Return the (x, y) coordinate for the center point of the cell that contains the specified text.  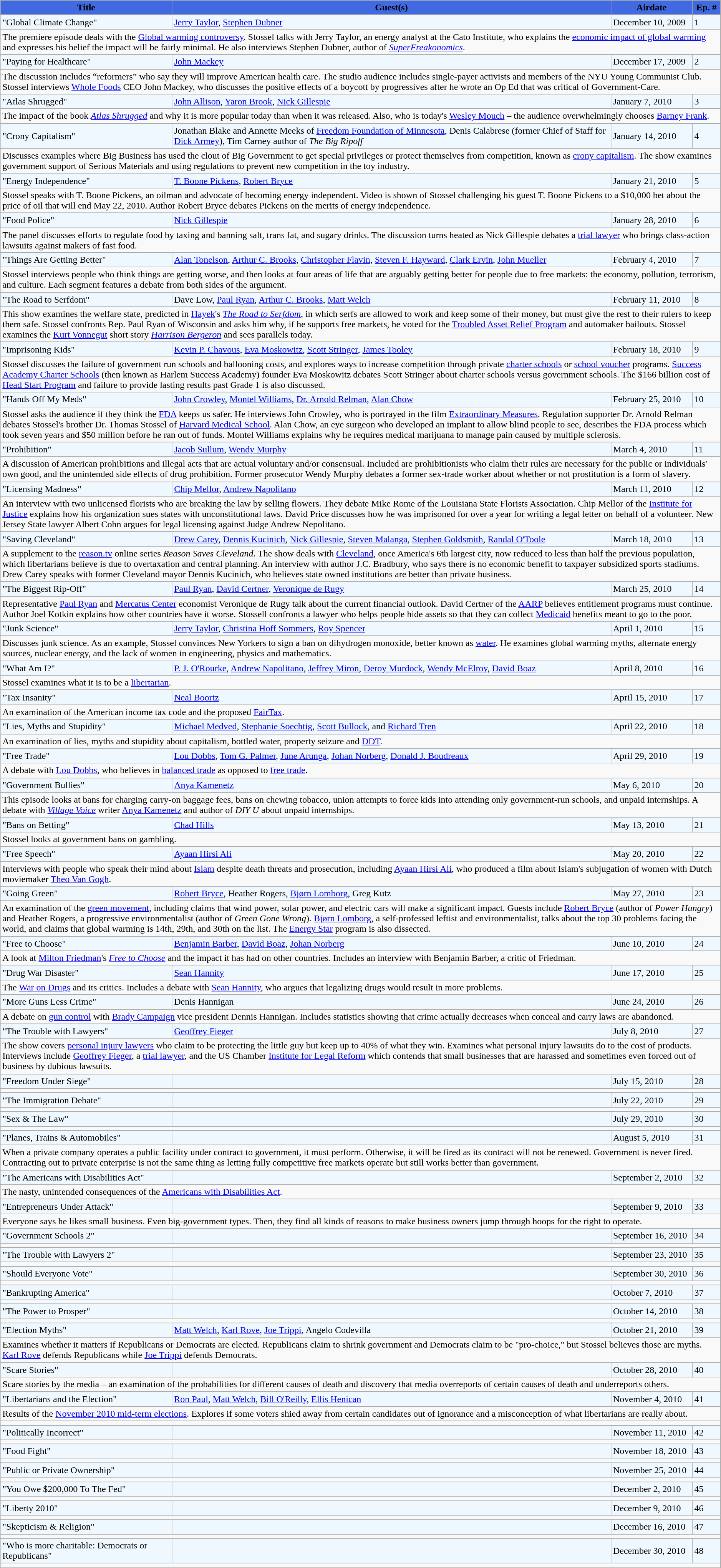
48 (706, 1551)
"Libertarians and the Election" (86, 1399)
"Tax Insanity" (86, 697)
23 (706, 894)
31 (706, 1138)
Paul Ryan, David Certner, Veronique de Rugy (392, 589)
"Saving Cleveland" (86, 539)
"Public or Private Ownership" (86, 1470)
"Election Myths" (86, 1330)
"Sex & The Law" (86, 1119)
Alan Tonelson, Arthur C. Brooks, Christopher Flavin, Steven F. Hayward, Clark Ervin, John Mueller (392, 260)
26 (706, 1002)
19 (706, 756)
43 (706, 1451)
An examination of lies, myths and stupidity about capitalism, bottled water, property seizure and DDT. (361, 741)
42 (706, 1432)
May 20, 2010 (651, 854)
Title (86, 8)
February 11, 2010 (651, 300)
Ayaan Hirsi Ali (392, 854)
"Licensing Madness" (86, 489)
September 2, 2010 (651, 1177)
24 (706, 944)
22 (706, 854)
Ep. # (706, 8)
Nick Gillespie (392, 220)
14 (706, 589)
P. J. O'Rourke, Andrew Napolitano, Jeffrey Miron, Deroy Murdock, Wendy McElroy, David Boaz (392, 668)
"Imprisoning Kids" (86, 349)
Benjamin Barber, David Boaz, Johan Norberg (392, 944)
Jacob Sullum, Wendy Murphy (392, 449)
"Food Police" (86, 220)
John Crowley, Montel Williams, Dr. Arnold Relman, Alan Chow (392, 399)
Stossel examines what it is to be a libertarian. (361, 683)
December 17, 2009 (651, 62)
April 1, 2010 (651, 629)
June 17, 2010 (651, 973)
September 30, 2010 (651, 1273)
October 21, 2010 (651, 1330)
11 (706, 449)
9 (706, 349)
May 6, 2010 (651, 785)
"Food Fight" (86, 1451)
36 (706, 1273)
"Government Schools 2" (86, 1236)
"Government Bullies" (86, 785)
"The Road to Serfdom" (86, 300)
July 8, 2010 (651, 1031)
"Energy Independence" (86, 180)
April 22, 2010 (651, 727)
Jerry Taylor, Stephen Dubner (392, 22)
September 9, 2010 (651, 1207)
"The Americans with Disabilities Act" (86, 1177)
"The Biggest Rip-Off" (86, 589)
Anya Kamenetz (392, 785)
16 (706, 668)
Stossel looks at government bans on gambling. (361, 839)
Ron Paul, Matt Welch, Bill O'Reilly, Ellis Henican (392, 1399)
July 15, 2010 (651, 1081)
June 10, 2010 (651, 944)
4 (706, 136)
"Who is more charitable: Democrats or Republicans" (86, 1551)
10 (706, 399)
A debate with Lou Dobbs, who believes in balanced trade as opposed to free trade. (361, 770)
October 14, 2010 (651, 1311)
"Crony Capitalism" (86, 136)
15 (706, 629)
"Paying for Healthcare" (86, 62)
32 (706, 1177)
"Lies, Myths and Stupidity" (86, 727)
"Bankrupting America" (86, 1292)
Robert Bryce, Heather Rogers, Bjørn Lomborg, Greg Kutz (392, 894)
November 18, 2010 (651, 1451)
November 11, 2010 (651, 1432)
January 14, 2010 (651, 136)
October 7, 2010 (651, 1292)
"Going Green" (86, 894)
18 (706, 727)
30 (706, 1119)
Lou Dobbs, Tom G. Palmer, June Arunga, Johan Norberg, Donald J. Boudreaux (392, 756)
"Prohibition" (86, 449)
John Mackey (392, 62)
Chip Mellor, Andrew Napolitano (392, 489)
"You Owe $200,000 To The Fed" (86, 1489)
"The Power to Prosper" (86, 1311)
January 21, 2010 (651, 180)
September 23, 2010 (651, 1255)
47 (706, 1527)
"Free Trade" (86, 756)
Sean Hannity (392, 973)
January 28, 2010 (651, 220)
"Freedom Under Siege" (86, 1081)
Jerry Taylor, Christina Hoff Sommers, Roy Spencer (392, 629)
"Things Are Getting Better" (86, 260)
"Liberty 2010" (86, 1508)
Kevin P. Chavous, Eva Moskowitz, Scott Stringer, James Tooley (392, 349)
"Planes, Trains & Automobiles" (86, 1138)
September 16, 2010 (651, 1236)
December 10, 2009 (651, 22)
"Entrepreneurs Under Attack" (86, 1207)
35 (706, 1255)
December 30, 2010 (651, 1551)
17 (706, 697)
6 (706, 220)
May 13, 2010 (651, 825)
"Free Speech" (86, 854)
"More Guns Less Crime" (86, 1002)
August 5, 2010 (651, 1138)
3 (706, 101)
Neal Boortz (392, 697)
44 (706, 1470)
March 4, 2010 (651, 449)
20 (706, 785)
"The Immigration Debate" (86, 1100)
46 (706, 1508)
1 (706, 22)
The nasty, unintended consequences of the Americans with Disabilities Act. (361, 1192)
November 25, 2010 (651, 1470)
"The Trouble with Lawyers 2" (86, 1255)
Michael Medved, Stephanie Soechtig, Scott Bullock, and Richard Tren (392, 727)
28 (706, 1081)
John Allison, Yaron Brook, Nick Gillespie (392, 101)
"Skepticism & Religion" (86, 1527)
"Global Climate Change" (86, 22)
7 (706, 260)
July 29, 2010 (651, 1119)
April 8, 2010 (651, 668)
"Should Everyone Vote" (86, 1273)
"Bans on Betting" (86, 825)
29 (706, 1100)
December 2, 2010 (651, 1489)
39 (706, 1330)
Guest(s) (392, 8)
March 11, 2010 (651, 489)
"What Am I?" (86, 668)
2 (706, 62)
"Free to Choose" (86, 944)
An examination of the American income tax code and the proposed FairTax. (361, 712)
July 22, 2010 (651, 1100)
"Scare Stories" (86, 1370)
October 28, 2010 (651, 1370)
"The Trouble with Lawyers" (86, 1031)
Denis Hannigan (392, 1002)
Airdate (651, 8)
8 (706, 300)
Geoffrey Fieger (392, 1031)
December 16, 2010 (651, 1527)
November 4, 2010 (651, 1399)
February 25, 2010 (651, 399)
12 (706, 489)
38 (706, 1311)
March 18, 2010 (651, 539)
"Politically Incorrect" (86, 1432)
5 (706, 180)
May 27, 2010 (651, 894)
March 25, 2010 (651, 589)
41 (706, 1399)
37 (706, 1292)
33 (706, 1207)
The War on Drugs and its critics. Includes a debate with Sean Hannity, who argues that legalizing drugs would result in more problems. (361, 987)
February 18, 2010 (651, 349)
January 7, 2010 (651, 101)
"Atlas Shrugged" (86, 101)
27 (706, 1031)
Matt Welch, Karl Rove, Joe Trippi, Angelo Codevilla (392, 1330)
"Hands Off My Meds" (86, 399)
T. Boone Pickens, Robert Bryce (392, 180)
25 (706, 973)
34 (706, 1236)
"Drug War Disaster" (86, 973)
December 9, 2010 (651, 1508)
21 (706, 825)
Drew Carey, Dennis Kucinich, Nick Gillespie, Steven Malanga, Stephen Goldsmith, Randal O'Toole (392, 539)
Dave Low, Paul Ryan, Arthur C. Brooks, Matt Welch (392, 300)
13 (706, 539)
April 15, 2010 (651, 697)
Chad Hills (392, 825)
40 (706, 1370)
"Junk Science" (86, 629)
April 29, 2010 (651, 756)
February 4, 2010 (651, 260)
45 (706, 1489)
June 24, 2010 (651, 1002)
